Provide the (x, y) coordinate of the cell's center where the given text is located.  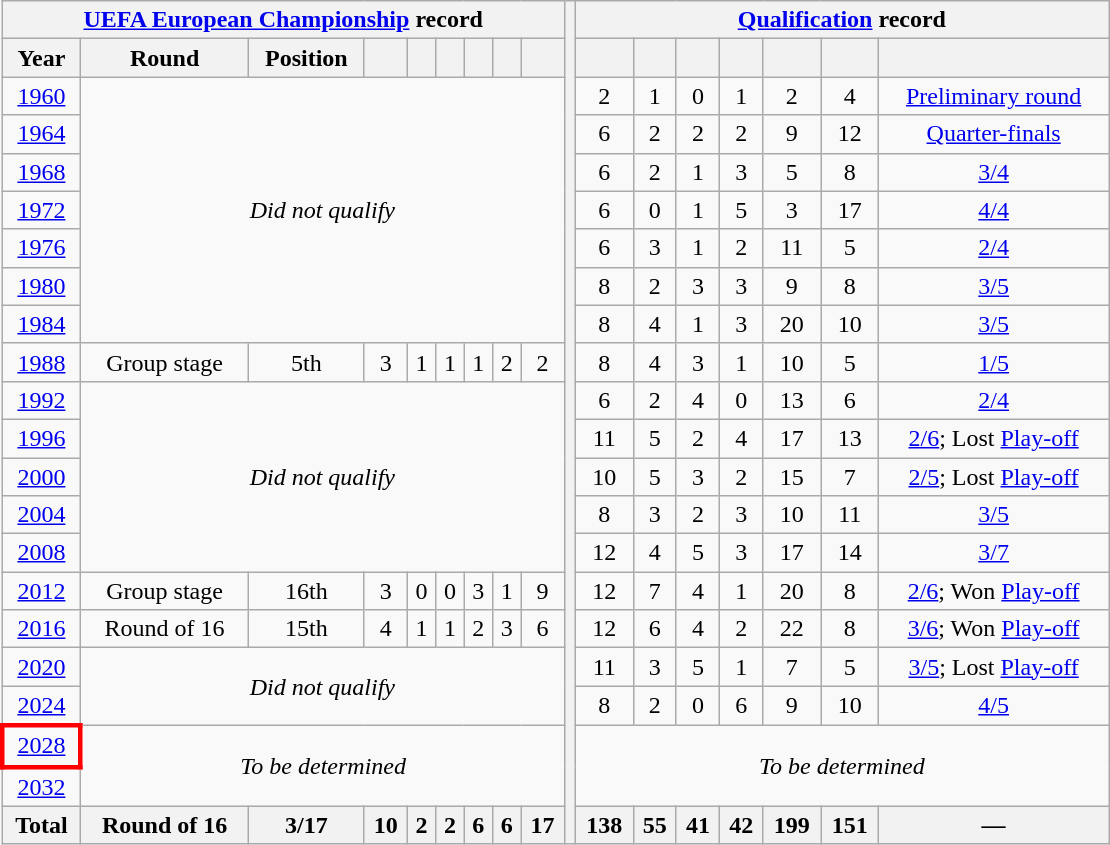
Year (41, 58)
1984 (41, 324)
2/5; Lost Play-off (994, 477)
2012 (41, 591)
3/7 (994, 553)
1996 (41, 438)
2008 (41, 553)
199 (792, 825)
Round (165, 58)
1988 (41, 362)
22 (792, 629)
2/6; Lost Play-off (994, 438)
3/5; Lost Play-off (994, 667)
Position (307, 58)
2/6; Won Play-off (994, 591)
14 (850, 553)
138 (604, 825)
3/4 (994, 172)
1960 (41, 96)
41 (698, 825)
1980 (41, 286)
1972 (41, 210)
42 (742, 825)
2000 (41, 477)
2020 (41, 667)
1992 (41, 400)
1964 (41, 134)
2028 (41, 746)
4/5 (994, 706)
Qualification record (842, 20)
3/17 (307, 825)
Total (41, 825)
4/4 (994, 210)
— (994, 825)
UEFA European Championship record (283, 20)
2032 (41, 786)
3/6; Won Play-off (994, 629)
2024 (41, 706)
55 (654, 825)
1968 (41, 172)
15th (307, 629)
5th (307, 362)
1/5 (994, 362)
151 (850, 825)
15 (792, 477)
16th (307, 591)
Preliminary round (994, 96)
2004 (41, 515)
1976 (41, 248)
Quarter-finals (994, 134)
2016 (41, 629)
